From the cell containing the given text, extract its center point as (X, Y) coordinate. 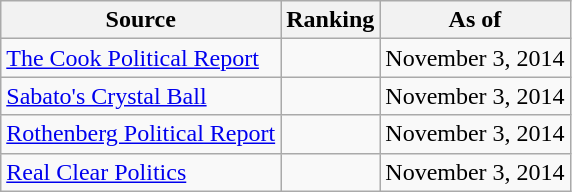
As of (475, 20)
Real Clear Politics (141, 172)
Rothenberg Political Report (141, 134)
Sabato's Crystal Ball (141, 96)
The Cook Political Report (141, 58)
Ranking (330, 20)
Source (141, 20)
